Provide the (x, y) coordinate of the cell's center where the given text is located.  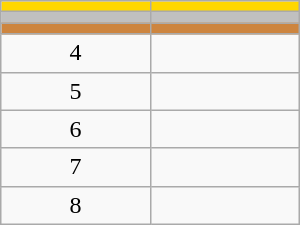
5 (76, 91)
7 (76, 167)
6 (76, 129)
4 (76, 53)
8 (76, 205)
